Extract the [x, y] coordinate from the center of the cell holding the provided text.  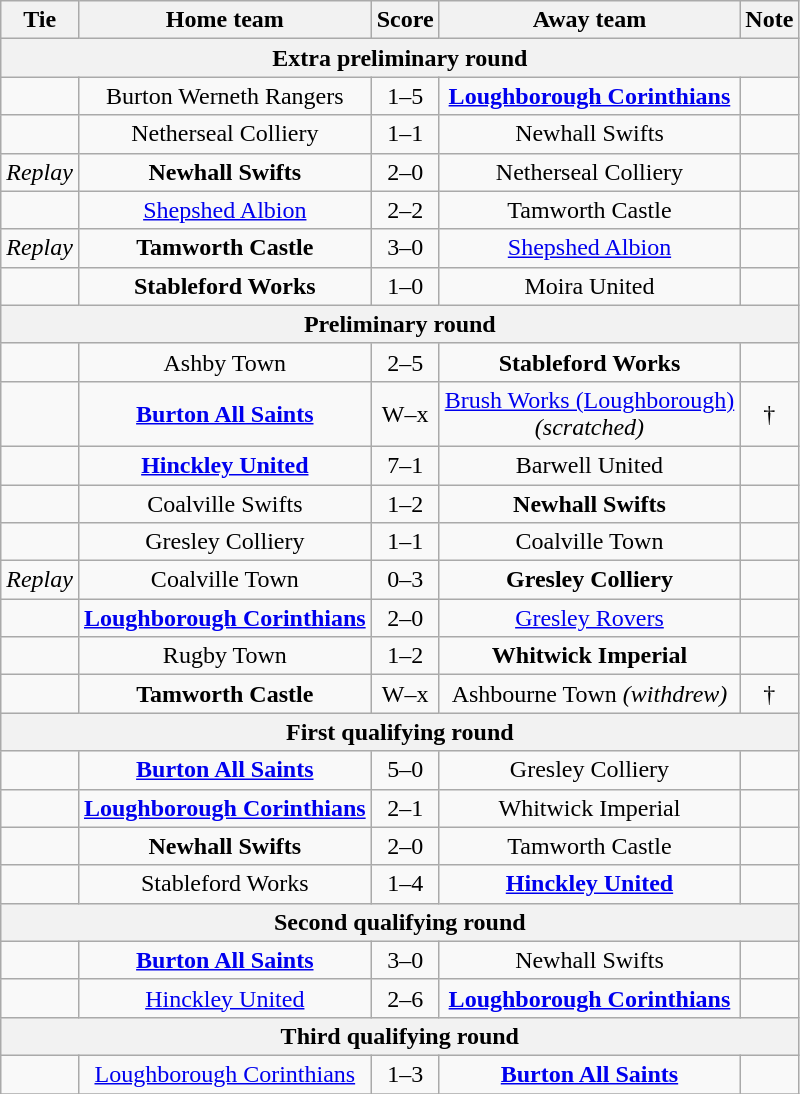
First qualifying round [400, 732]
0–3 [405, 580]
Coalville Swifts [224, 503]
Ashby Town [224, 362]
1–5 [405, 96]
1–0 [405, 286]
Burton Werneth Rangers [224, 96]
Away team [590, 20]
Moira United [590, 286]
2–2 [405, 210]
Ashbourne Town (withdrew) [590, 694]
Third qualifying round [400, 1036]
1–3 [405, 1074]
1–4 [405, 884]
2–6 [405, 998]
Home team [224, 20]
Preliminary round [400, 324]
Rugby Town [224, 656]
Second qualifying round [400, 922]
Note [770, 20]
Tie [40, 20]
5–0 [405, 770]
2–5 [405, 362]
Gresley Rovers [590, 618]
2–1 [405, 808]
7–1 [405, 465]
Score [405, 20]
Extra preliminary round [400, 58]
Barwell United [590, 465]
Brush Works (Loughborough)(scratched) [590, 414]
